Scan for the cell matching the given text and deliver its (x, y) coordinate at center. 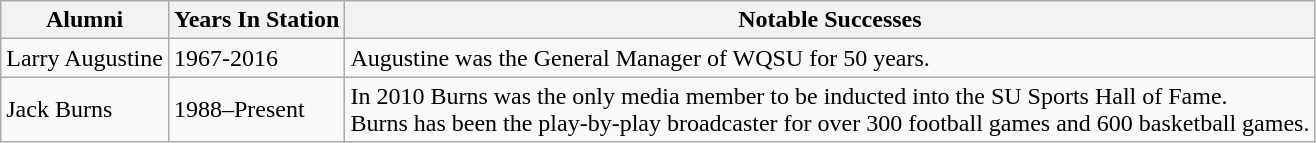
Jack Burns (85, 110)
Larry Augustine (85, 58)
Alumni (85, 20)
1988–Present (256, 110)
Years In Station (256, 20)
Augustine was the General Manager of WQSU for 50 years. (830, 58)
1967-2016 (256, 58)
Notable Successes (830, 20)
